Find where the given text appears and provide that cell's center as (x, y) coordinate. 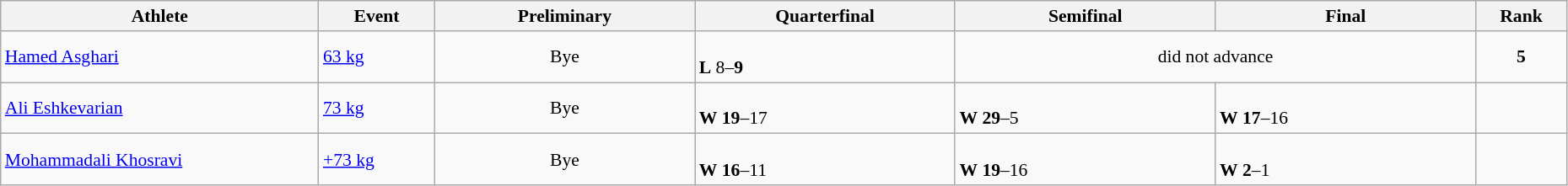
Event (376, 16)
Preliminary (565, 16)
W 19–16 (1085, 160)
W 29–5 (1085, 108)
W 16–11 (825, 160)
W 19–17 (825, 108)
Mohammadali Khosravi (160, 160)
Hamed Asghari (160, 57)
Semifinal (1085, 16)
L 8–9 (825, 57)
Final (1346, 16)
Athlete (160, 16)
did not advance (1215, 57)
Rank (1522, 16)
Ali Eshkevarian (160, 108)
W 2–1 (1346, 160)
W 17–16 (1346, 108)
5 (1522, 57)
73 kg (376, 108)
63 kg (376, 57)
Quarterfinal (825, 16)
+73 kg (376, 160)
